Determine the (x, y) coordinate at the center of the cell enclosing the given text.  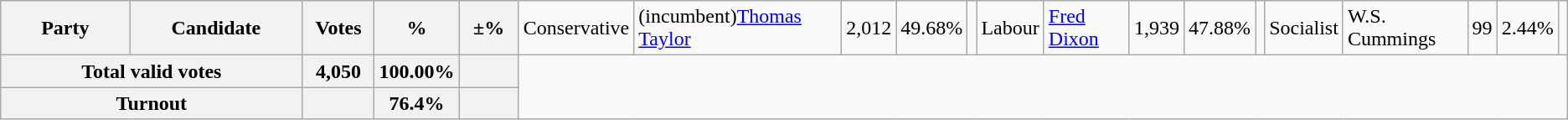
% (417, 29)
99 (1483, 29)
Party (65, 29)
Socialist (1304, 29)
49.68% (931, 29)
100.00% (417, 71)
Turnout (152, 103)
Fred Dixon (1086, 29)
(incumbent)Thomas Taylor (738, 29)
47.88% (1220, 29)
2,012 (869, 29)
Conservative (576, 29)
1,939 (1156, 29)
W.S. Cummings (1406, 29)
4,050 (338, 71)
Total valid votes (152, 71)
76.4% (417, 103)
Votes (338, 29)
Labour (1010, 29)
±% (489, 29)
2.44% (1528, 29)
Candidate (216, 29)
